Detect which cell encompasses the target text, then output its (x, y) center coordinate. 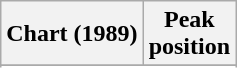
Peakposition (189, 34)
Chart (1989) (72, 34)
